For the text-containing cell, return its midpoint in [x, y] coordinate format. 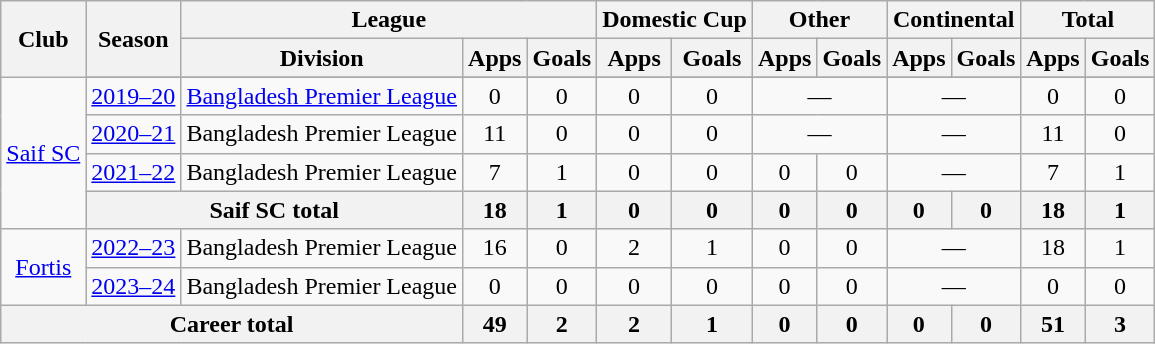
Saif SC total [274, 210]
Saif SC [44, 153]
Career total [232, 324]
2021–22 [134, 172]
51 [1053, 324]
2023–24 [134, 286]
49 [495, 324]
League [389, 20]
Club [44, 39]
2022–23 [134, 248]
3 [1120, 324]
Domestic Cup [675, 20]
2020–21 [134, 134]
Division [322, 58]
2019–20 [134, 96]
Other [819, 20]
Continental [954, 20]
16 [495, 248]
Season [134, 39]
Fortis [44, 267]
Total [1088, 20]
